Extract the (x, y) coordinate from the center of the cell holding the provided text.  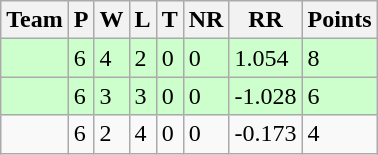
RR (266, 20)
Points (340, 20)
NR (206, 20)
-1.028 (266, 96)
Team (35, 20)
8 (340, 58)
T (170, 20)
-0.173 (266, 134)
1.054 (266, 58)
L (142, 20)
P (81, 20)
W (112, 20)
